Scan for the cell matching the given text and deliver its (x, y) coordinate at center. 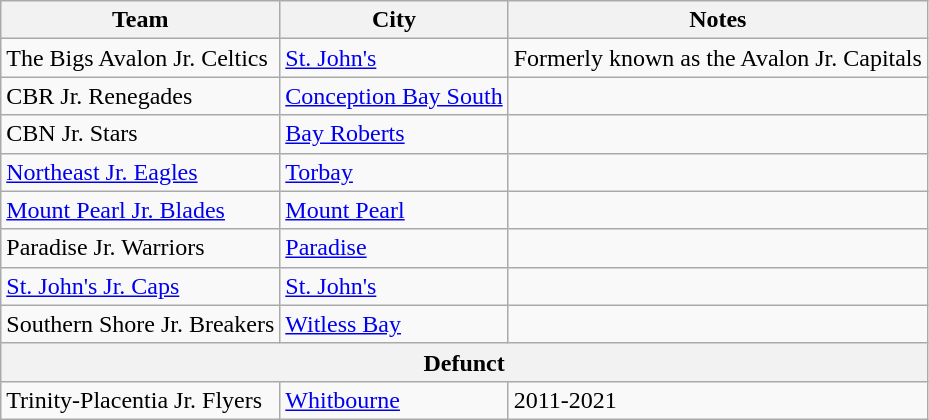
Trinity-Placentia Jr. Flyers (140, 400)
City (394, 20)
St. John's Jr. Caps (140, 286)
CBN Jr. Stars (140, 134)
The Bigs Avalon Jr. Celtics (140, 58)
Torbay (394, 172)
Paradise (394, 248)
Southern Shore Jr. Breakers (140, 324)
Paradise Jr. Warriors (140, 248)
Northeast Jr. Eagles (140, 172)
Whitbourne (394, 400)
Formerly known as the Avalon Jr. Capitals (718, 58)
Conception Bay South (394, 96)
Team (140, 20)
Mount Pearl Jr. Blades (140, 210)
Bay Roberts (394, 134)
Witless Bay (394, 324)
Mount Pearl (394, 210)
CBR Jr. Renegades (140, 96)
Defunct (464, 362)
2011-2021 (718, 400)
Notes (718, 20)
